Determine the [x, y] coordinate at the center of the cell enclosing the given text.  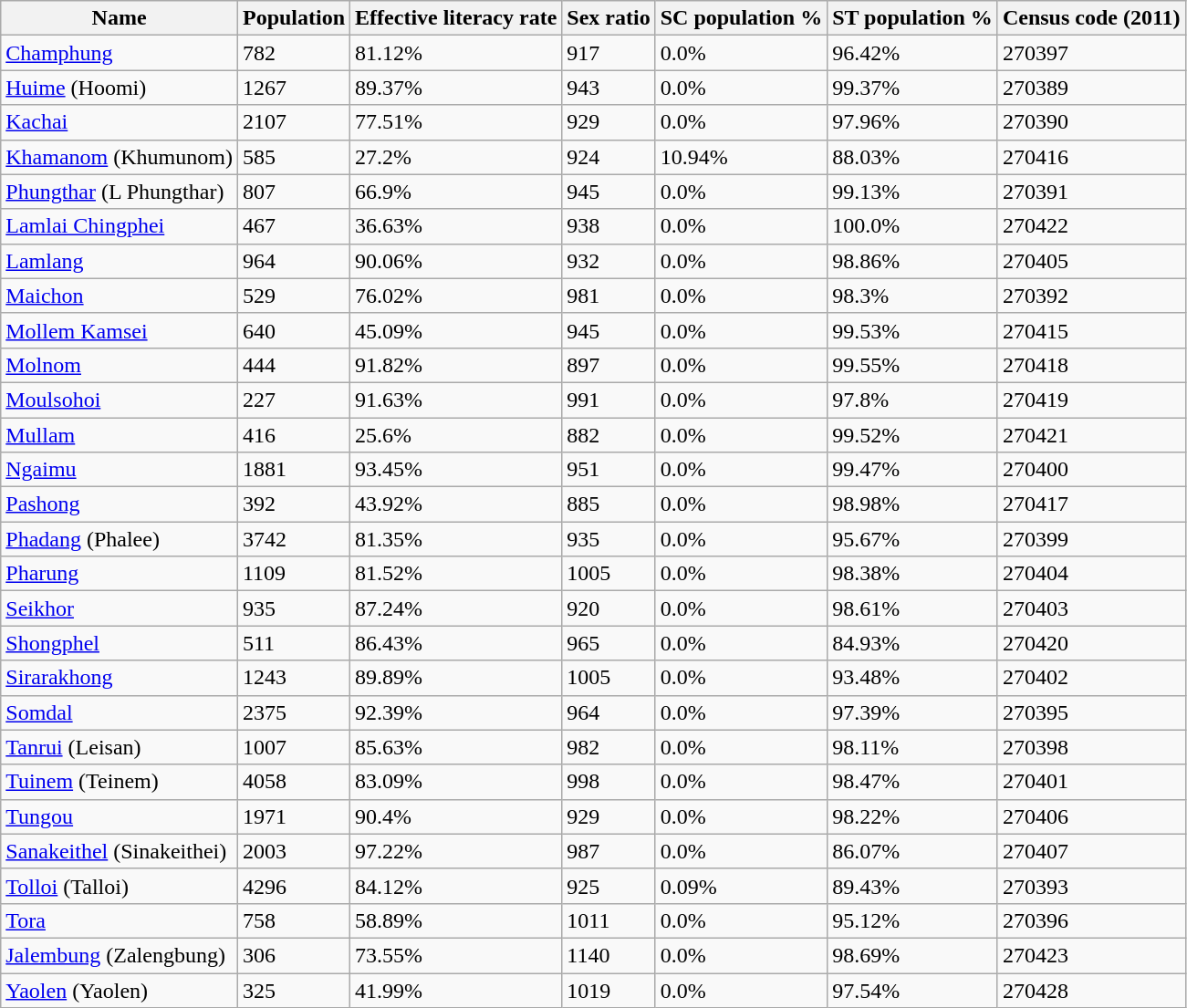
782 [294, 53]
98.69% [912, 955]
998 [609, 782]
89.37% [456, 88]
99.13% [912, 192]
Pashong [120, 504]
306 [294, 955]
45.09% [456, 330]
270405 [1091, 261]
98.86% [912, 261]
270415 [1091, 330]
Lamlai Chingphei [120, 226]
270428 [1091, 990]
25.6% [456, 435]
0.09% [741, 886]
Tora [120, 920]
270393 [1091, 886]
1971 [294, 816]
90.06% [456, 261]
98.47% [912, 782]
83.09% [456, 782]
917 [609, 53]
36.63% [456, 226]
987 [609, 851]
97.8% [912, 400]
90.4% [456, 816]
1267 [294, 88]
270419 [1091, 400]
270418 [1091, 365]
85.63% [456, 747]
981 [609, 296]
95.12% [912, 920]
2375 [294, 712]
270403 [1091, 608]
96.42% [912, 53]
Census code (2011) [1091, 18]
270396 [1091, 920]
100.0% [912, 226]
77.51% [456, 122]
Tuinem (Teinem) [120, 782]
Champhung [120, 53]
270421 [1091, 435]
41.99% [456, 990]
Lamlang [120, 261]
98.11% [912, 747]
467 [294, 226]
99.37% [912, 88]
98.61% [912, 608]
Phungthar (L Phungthar) [120, 192]
270391 [1091, 192]
882 [609, 435]
1881 [294, 470]
76.02% [456, 296]
86.07% [912, 851]
Maichon [120, 296]
84.12% [456, 886]
885 [609, 504]
Kachai [120, 122]
325 [294, 990]
27.2% [456, 157]
925 [609, 886]
640 [294, 330]
98.98% [912, 504]
1019 [609, 990]
Huime (Hoomi) [120, 88]
Molnom [120, 365]
88.03% [912, 157]
416 [294, 435]
Effective literacy rate [456, 18]
98.22% [912, 816]
ST population % [912, 18]
Yaolen (Yaolen) [120, 990]
Tungou [120, 816]
Population [294, 18]
270407 [1091, 851]
86.43% [456, 643]
81.12% [456, 53]
Mullam [120, 435]
81.35% [456, 539]
89.43% [912, 886]
270401 [1091, 782]
938 [609, 226]
270417 [1091, 504]
58.89% [456, 920]
924 [609, 157]
2003 [294, 851]
270395 [1091, 712]
Ngaimu [120, 470]
392 [294, 504]
982 [609, 747]
Tolloi (Talloi) [120, 886]
Shongphel [120, 643]
43.92% [456, 504]
270399 [1091, 539]
4296 [294, 886]
270397 [1091, 53]
270420 [1091, 643]
Moulsohoi [120, 400]
98.3% [912, 296]
991 [609, 400]
807 [294, 192]
Sirarakhong [120, 678]
270402 [1091, 678]
511 [294, 643]
Sanakeithel (Sinakeithei) [120, 851]
Jalembung (Zalengbung) [120, 955]
93.48% [912, 678]
227 [294, 400]
965 [609, 643]
97.22% [456, 851]
87.24% [456, 608]
1109 [294, 574]
1007 [294, 747]
84.93% [912, 643]
270416 [1091, 157]
98.38% [912, 574]
920 [609, 608]
10.94% [741, 157]
Khamanom (Khumunom) [120, 157]
932 [609, 261]
270422 [1091, 226]
270398 [1091, 747]
943 [609, 88]
951 [609, 470]
89.89% [456, 678]
Phadang (Phalee) [120, 539]
2107 [294, 122]
91.63% [456, 400]
66.9% [456, 192]
1011 [609, 920]
Somdal [120, 712]
758 [294, 920]
1140 [609, 955]
Mollem Kamsei [120, 330]
897 [609, 365]
97.96% [912, 122]
585 [294, 157]
SC population % [741, 18]
270389 [1091, 88]
99.52% [912, 435]
4058 [294, 782]
529 [294, 296]
99.47% [912, 470]
1243 [294, 678]
91.82% [456, 365]
270404 [1091, 574]
99.55% [912, 365]
93.45% [456, 470]
Name [120, 18]
99.53% [912, 330]
Seikhor [120, 608]
444 [294, 365]
97.54% [912, 990]
3742 [294, 539]
81.52% [456, 574]
270406 [1091, 816]
270390 [1091, 122]
95.67% [912, 539]
270392 [1091, 296]
270400 [1091, 470]
92.39% [456, 712]
97.39% [912, 712]
270423 [1091, 955]
73.55% [456, 955]
Pharung [120, 574]
Tanrui (Leisan) [120, 747]
Sex ratio [609, 18]
